Capture the cell that displays the provided text and extract its (X, Y) central coordinate. 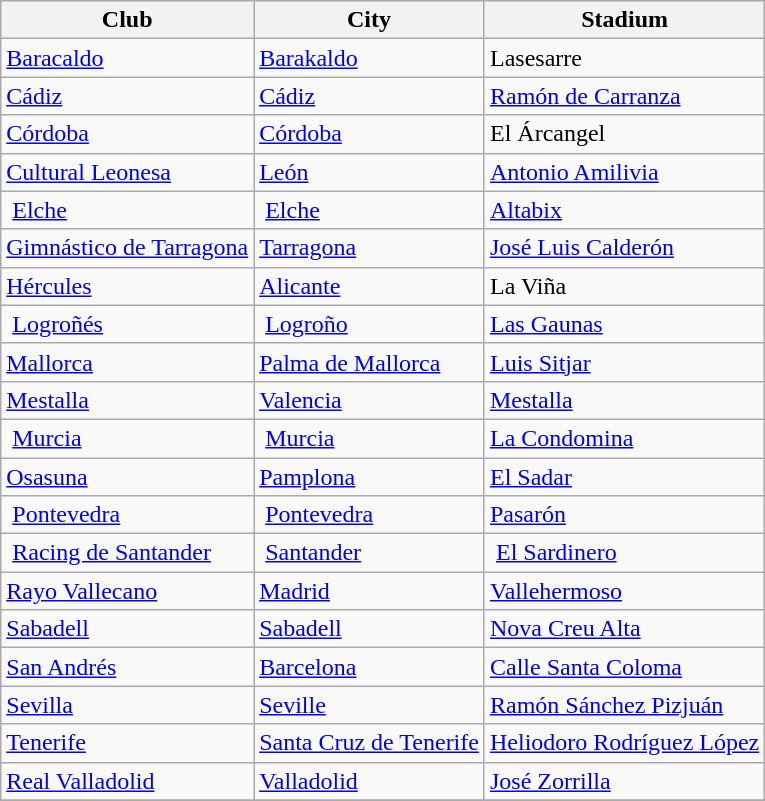
Ramón de Carranza (624, 96)
El Sadar (624, 477)
Tenerife (128, 743)
Ramón Sánchez Pizjuán (624, 705)
Seville (370, 705)
Gimnástico de Tarragona (128, 248)
Antonio Amilivia (624, 172)
Cultural Leonesa (128, 172)
Osasuna (128, 477)
Valencia (370, 400)
Santa Cruz de Tenerife (370, 743)
León (370, 172)
Club (128, 20)
Real Valladolid (128, 781)
El Sardinero (624, 553)
Santander (370, 553)
La Condomina (624, 438)
Pasarón (624, 515)
San Andrés (128, 667)
Lasesarre (624, 58)
El Árcangel (624, 134)
City (370, 20)
Rayo Vallecano (128, 591)
Sevilla (128, 705)
Barakaldo (370, 58)
Hércules (128, 286)
Logroñés (128, 324)
Calle Santa Coloma (624, 667)
Vallehermoso (624, 591)
Mallorca (128, 362)
Pamplona (370, 477)
José Luis Calderón (624, 248)
Nova Creu Alta (624, 629)
Stadium (624, 20)
Alicante (370, 286)
La Viña (624, 286)
José Zorrilla (624, 781)
Heliodoro Rodríguez López (624, 743)
Madrid (370, 591)
Logroño (370, 324)
Baracaldo (128, 58)
Las Gaunas (624, 324)
Racing de Santander (128, 553)
Barcelona (370, 667)
Palma de Mallorca (370, 362)
Valladolid (370, 781)
Tarragona (370, 248)
Luis Sitjar (624, 362)
Altabix (624, 210)
